Locate the cell with the specified text and output its (X, Y) center coordinate. 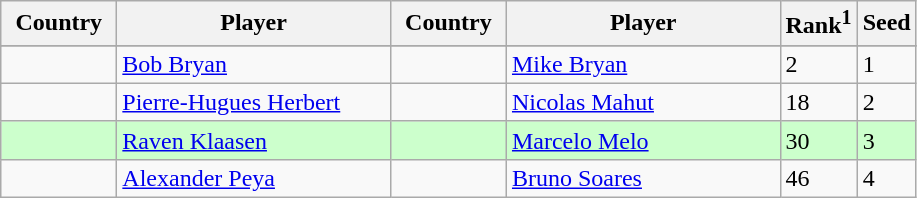
Seed (886, 24)
Alexander Peya (254, 178)
Mike Bryan (643, 64)
30 (818, 140)
Pierre-Hugues Herbert (254, 102)
1 (886, 64)
Rank1 (818, 24)
4 (886, 178)
Marcelo Melo (643, 140)
46 (818, 178)
3 (886, 140)
Bruno Soares (643, 178)
Bob Bryan (254, 64)
Nicolas Mahut (643, 102)
Raven Klaasen (254, 140)
18 (818, 102)
